For the text-containing cell, return its midpoint in [x, y] coordinate format. 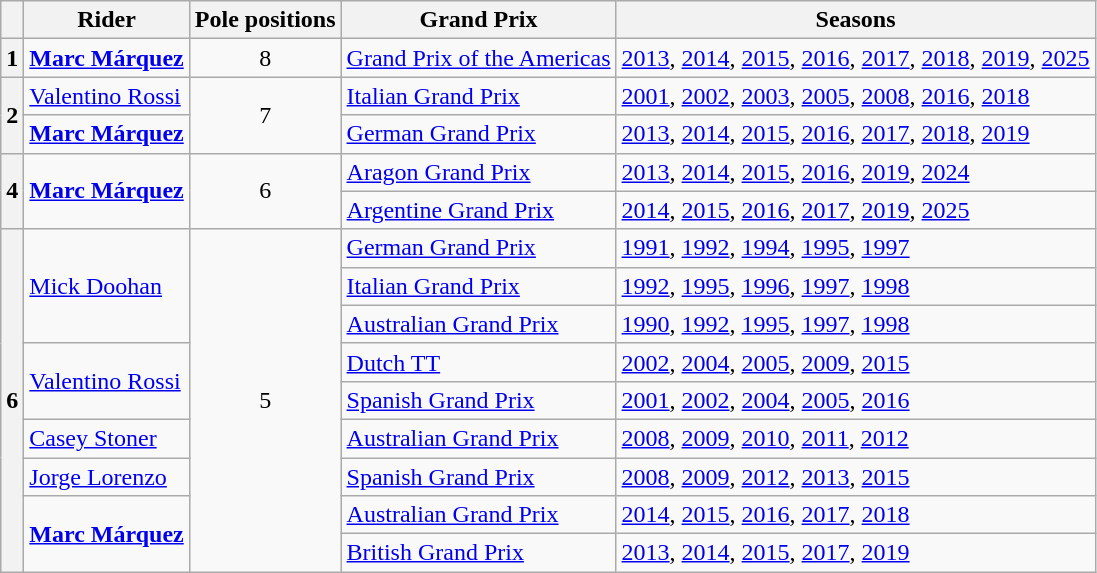
Casey Stoner [106, 438]
7 [265, 115]
2 [12, 115]
2002, 2004, 2005, 2009, 2015 [856, 362]
Seasons [856, 20]
Mick Doohan [106, 286]
Aragon Grand Prix [478, 172]
Argentine Grand Prix [478, 210]
Rider [106, 20]
2001, 2002, 2003, 2005, 2008, 2016, 2018 [856, 96]
Dutch TT [478, 362]
Jorge Lorenzo [106, 477]
2008, 2009, 2010, 2011, 2012 [856, 438]
2013, 2014, 2015, 2017, 2019 [856, 553]
1991, 1992, 1994, 1995, 1997 [856, 248]
8 [265, 58]
Grand Prix [478, 20]
2013, 2014, 2015, 2016, 2017, 2018, 2019 [856, 134]
British Grand Prix [478, 553]
2008, 2009, 2012, 2013, 2015 [856, 477]
2014, 2015, 2016, 2017, 2019, 2025 [856, 210]
Grand Prix of the Americas [478, 58]
5 [265, 400]
Pole positions [265, 20]
2013, 2014, 2015, 2016, 2017, 2018, 2019, 2025 [856, 58]
1 [12, 58]
1992, 1995, 1996, 1997, 1998 [856, 286]
2014, 2015, 2016, 2017, 2018 [856, 515]
2001, 2002, 2004, 2005, 2016 [856, 400]
1990, 1992, 1995, 1997, 1998 [856, 324]
2013, 2014, 2015, 2016, 2019, 2024 [856, 172]
4 [12, 191]
